From the cell containing the given text, extract its center point as [X, Y] coordinate. 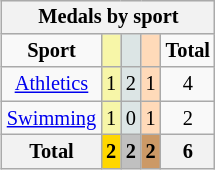
Athletics [52, 84]
4 [188, 84]
Swimming [52, 118]
Sport [52, 51]
6 [188, 152]
0 [131, 118]
Medals by sport [108, 17]
